Pinpoint the cell where the given text exists, returning its (x, y) midpoint coordinate. 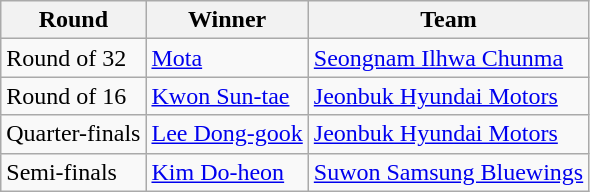
Round of 32 (74, 58)
Team (448, 20)
Winner (227, 20)
Kim Do-heon (227, 172)
Kwon Sun-tae (227, 96)
Mota (227, 58)
Lee Dong-gook (227, 134)
Suwon Samsung Bluewings (448, 172)
Seongnam Ilhwa Chunma (448, 58)
Semi-finals (74, 172)
Round (74, 20)
Round of 16 (74, 96)
Quarter-finals (74, 134)
